Find where the given text appears and provide that cell's center as [X, Y] coordinate. 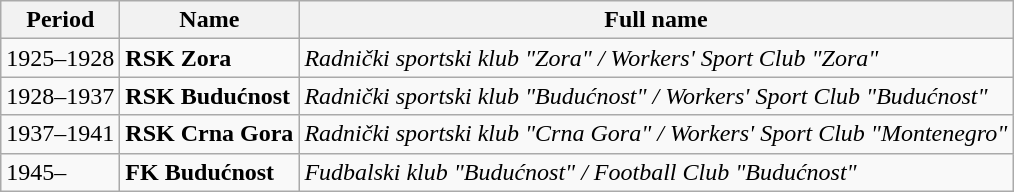
Fudbalski klub "Budućnost" / Football Club "Budućnost" [656, 172]
FK Budućnost [210, 172]
RSK Budućnost [210, 96]
1925–1928 [60, 58]
Full name [656, 20]
1945– [60, 172]
Radnički sportski klub "Crna Gora" / Workers' Sport Club "Montenegro" [656, 134]
Period [60, 20]
Radnički sportski klub "Budućnost" / Workers' Sport Club "Budućnost" [656, 96]
RSK Zora [210, 58]
1937–1941 [60, 134]
Radnički sportski klub "Zora" / Workers' Sport Club "Zora" [656, 58]
Name [210, 20]
RSK Crna Gora [210, 134]
1928–1937 [60, 96]
